Find where the given text appears and provide that cell's center as (x, y) coordinate. 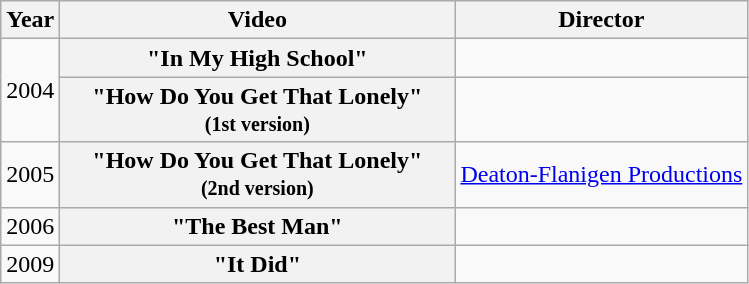
Director (602, 20)
2004 (30, 90)
"In My High School" (258, 58)
Deaton-Flanigen Productions (602, 174)
Year (30, 20)
2009 (30, 264)
"The Best Man" (258, 226)
"How Do You Get That Lonely"(2nd version) (258, 174)
2005 (30, 174)
Video (258, 20)
"It Did" (258, 264)
2006 (30, 226)
"How Do You Get That Lonely"(1st version) (258, 110)
